Pinpoint the cell where the given text exists, returning its (X, Y) midpoint coordinate. 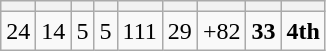
+82 (222, 31)
4th (303, 31)
14 (54, 31)
24 (18, 31)
111 (140, 31)
33 (264, 31)
29 (180, 31)
